Capture the cell that displays the provided text and extract its (x, y) central coordinate. 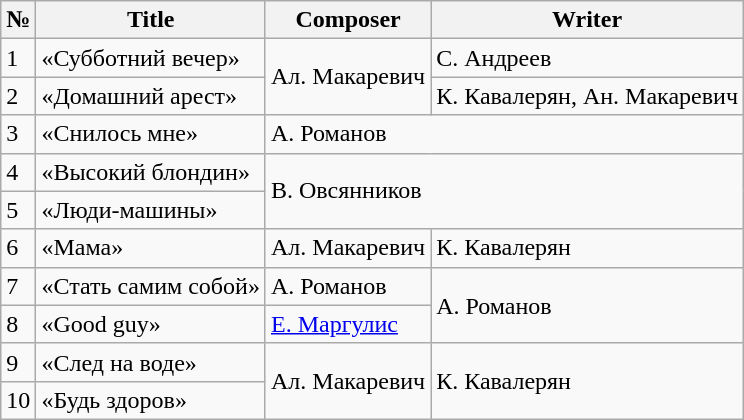
Composer (348, 20)
3 (18, 134)
Е. Маргулис (348, 324)
С. Андреев (588, 58)
1 (18, 58)
«Люди-машины» (151, 210)
К. Кавалерян, Ан. Макаревич (588, 96)
«Высокий блондин» (151, 172)
10 (18, 400)
«Мама» (151, 248)
8 (18, 324)
6 (18, 248)
№ (18, 20)
«Будь здоров» (151, 400)
«Снилось мне» (151, 134)
«Стать самим собой» (151, 286)
2 (18, 96)
4 (18, 172)
«Субботний вечер» (151, 58)
Title (151, 20)
5 (18, 210)
9 (18, 362)
Writer (588, 20)
7 (18, 286)
В. Овсянников (504, 191)
«След на воде» (151, 362)
«Good guy» (151, 324)
«Домашний арест» (151, 96)
